Identify which cell holds the provided text, then report its (x, y) central coordinate. 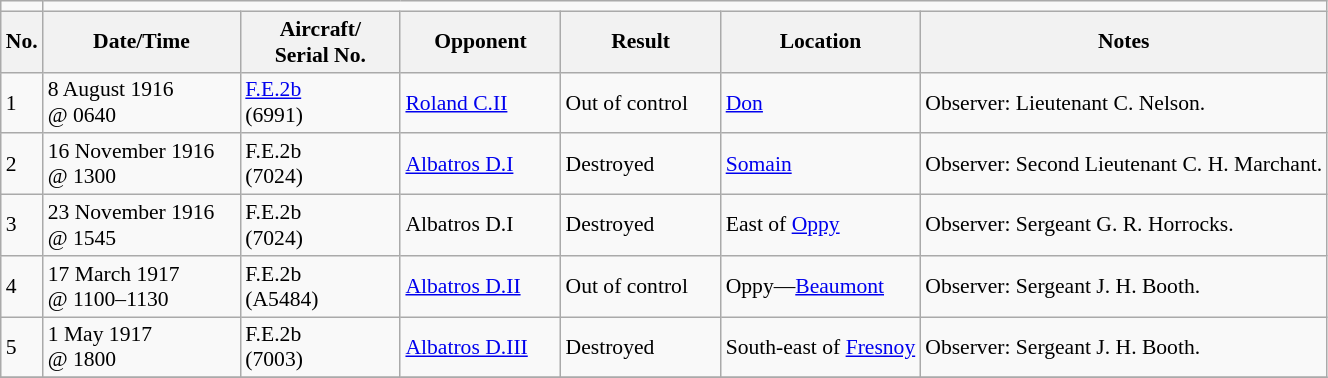
East of Oppy (821, 226)
F.E.2b(7003) (320, 348)
8 August 1916@ 0640 (142, 102)
4 (22, 286)
Aircraft/Serial No. (320, 42)
Observer: Sergeant G. R. Horrocks. (1124, 226)
Date/Time (142, 42)
1 May 1917@ 1800 (142, 348)
F.E.2b(6991) (320, 102)
2 (22, 164)
F.E.2b(A5484) (320, 286)
16 November 1916@ 1300 (142, 164)
17 March 1917@ 1100–1130 (142, 286)
Somain (821, 164)
5 (22, 348)
Result (641, 42)
3 (22, 226)
Opponent (480, 42)
23 November 1916@ 1545 (142, 226)
Observer: Lieutenant C. Nelson. (1124, 102)
Albatros D.III (480, 348)
Observer: Second Lieutenant C. H. Marchant. (1124, 164)
Notes (1124, 42)
No. (22, 42)
1 (22, 102)
Don (821, 102)
South-east of Fresnoy (821, 348)
Roland C.II (480, 102)
Albatros D.II (480, 286)
Oppy—Beaumont (821, 286)
Location (821, 42)
